For the text-containing cell, return its midpoint in (x, y) coordinate format. 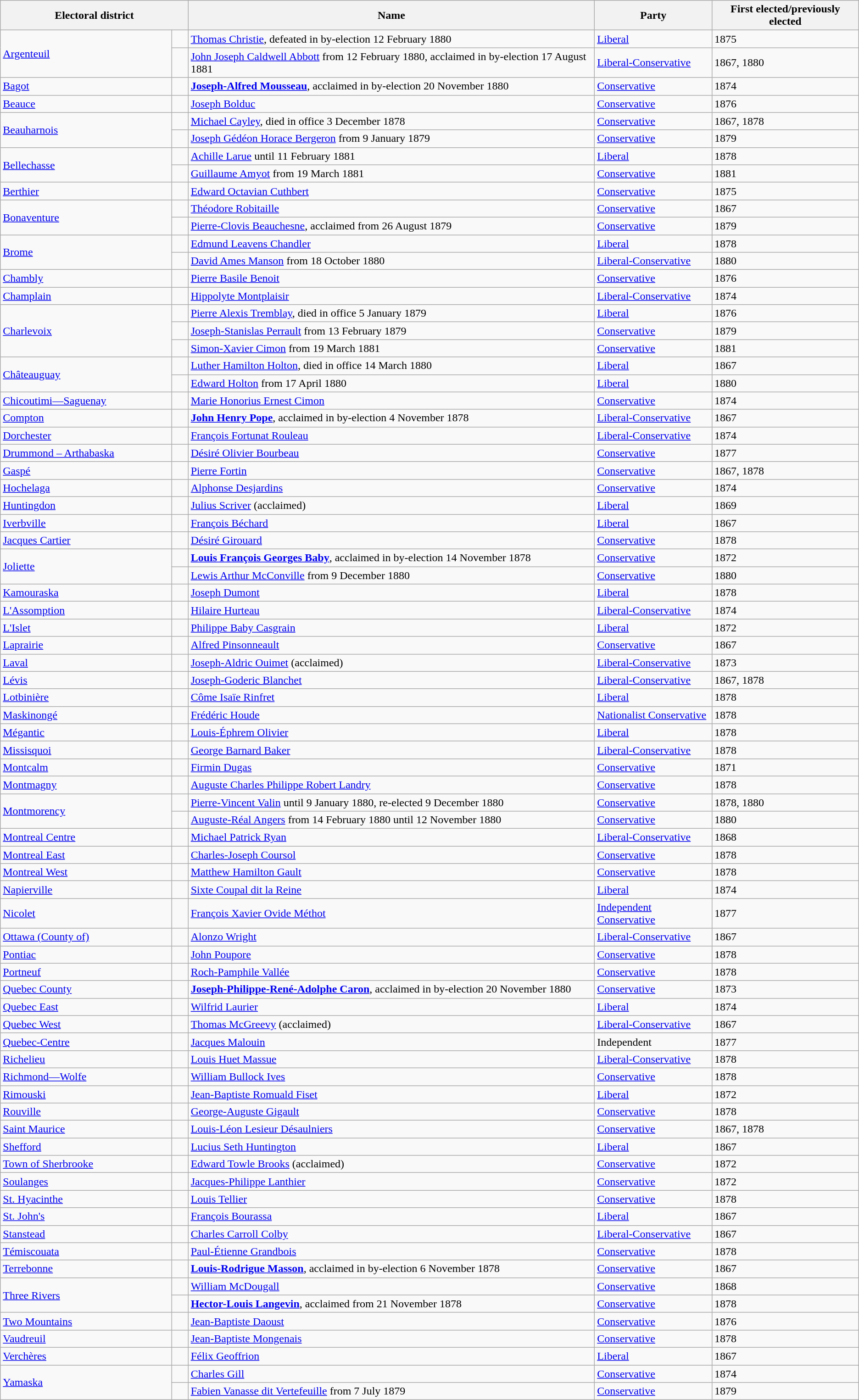
Joseph Dumont (391, 593)
Châteauguay (86, 374)
Joseph Bolduc (391, 104)
Sixte Coupal dit la Reine (391, 890)
Bagot (86, 86)
Quebec East (86, 1007)
Maskinongé (86, 715)
Edward Towle Brooks (acclaimed) (391, 1164)
St. Hyacinthe (86, 1199)
Fabien Vanasse dit Vertefeuille from 7 July 1879 (391, 1391)
Alonzo Wright (391, 937)
Rimouski (86, 1094)
Lotbinière (86, 697)
Bellechasse (86, 165)
Pontiac (86, 954)
William McDougall (391, 1286)
Charlevoix (86, 331)
Louis Tellier (391, 1199)
First elected/previously elected (786, 16)
Bonaventure (86, 217)
Town of Sherbrooke (86, 1164)
1878, 1880 (786, 803)
Julius Scriver (acclaimed) (391, 505)
Montreal East (86, 855)
Paul-Étienne Grandbois (391, 1251)
Richmond—Wolfe (86, 1076)
Joliette (86, 567)
Matthew Hamilton Gault (391, 872)
Hippolyte Montplaisir (391, 296)
Vaudreuil (86, 1339)
Thomas McGreevy (acclaimed) (391, 1024)
Lévis (86, 680)
Kamouraska (86, 593)
Hilaire Hurteau (391, 610)
Mégantic (86, 732)
1869 (786, 505)
Nicolet (86, 913)
Rouville (86, 1112)
Portneuf (86, 972)
Saint Maurice (86, 1129)
Terrebonne (86, 1269)
Achille Larue until 11 February 1881 (391, 156)
Hector-Louis Langevin, acclaimed from 21 November 1878 (391, 1304)
Jean-Baptiste Daoust (391, 1321)
Champlain (86, 296)
Napierville (86, 890)
Joseph Gédéon Horace Bergeron from 9 January 1879 (391, 139)
Joseph-Aldric Ouimet (acclaimed) (391, 663)
Roch-Pamphile Vallée (391, 972)
Michael Patrick Ryan (391, 837)
Yamaska (86, 1382)
Drummond – Arthabaska (86, 453)
Quebec-Centre (86, 1042)
Félix Geoffrion (391, 1356)
Compton (86, 418)
L'Islet (86, 628)
François Fortunat Rouleau (391, 435)
Pierre Fortin (391, 470)
Edward Octavian Cuthbert (391, 191)
Joseph-Philippe-René-Adolphe Caron, acclaimed in by-election 20 November 1880 (391, 989)
Pierre-Vincent Valin until 9 January 1880, re-elected 9 December 1880 (391, 803)
Michael Cayley, died in office 3 December 1878 (391, 121)
François Xavier Ovide Méthot (391, 913)
Luther Hamilton Holton, died in office 14 March 1880 (391, 366)
Chicoutimi—Saguenay (86, 401)
Jean-Baptiste Mongenais (391, 1339)
George Barnard Baker (391, 750)
Témiscouata (86, 1251)
1867, 1880 (786, 62)
Independent (653, 1042)
Shefford (86, 1147)
Jacques Malouin (391, 1042)
Quebec West (86, 1024)
Montreal West (86, 872)
Party (653, 16)
Pierre Basile Benoit (391, 279)
Huntingdon (86, 505)
Gaspé (86, 470)
Wilfrid Laurier (391, 1007)
Côme Isaïe Rinfret (391, 697)
Alphonse Desjardins (391, 488)
Dorchester (86, 435)
Independent Conservative (653, 913)
Simon-Xavier Cimon from 19 March 1881 (391, 348)
Joseph-Goderic Blanchet (391, 680)
Lucius Seth Huntington (391, 1147)
Stanstead (86, 1234)
Montreal Centre (86, 837)
Laprairie (86, 645)
David Ames Manson from 18 October 1880 (391, 261)
François Béchard (391, 523)
Charles Gill (391, 1373)
Laval (86, 663)
Auguste Charles Philippe Robert Landry (391, 785)
Désiré Girouard (391, 541)
Berthier (86, 191)
Firmin Dugas (391, 767)
Nationalist Conservative (653, 715)
Louis Huet Massue (391, 1059)
Brome (86, 252)
Lewis Arthur McConville from 9 December 1880 (391, 575)
Thomas Christie, defeated in by-election 12 February 1880 (391, 39)
Charles-Joseph Coursol (391, 855)
Frédéric Houde (391, 715)
Three Rivers (86, 1295)
Richelieu (86, 1059)
Théodore Robitaille (391, 208)
Verchères (86, 1356)
George-Auguste Gigault (391, 1112)
François Bourassa (391, 1216)
Joseph-Alfred Mousseau, acclaimed in by-election 20 November 1880 (391, 86)
Quebec County (86, 989)
Edmund Leavens Chandler (391, 244)
Edward Holton from 17 April 1880 (391, 383)
Name (391, 16)
Marie Honorius Ernest Cimon (391, 401)
St. John's (86, 1216)
John Henry Pope, acclaimed in by-election 4 November 1878 (391, 418)
William Bullock Ives (391, 1076)
Montmorency (86, 811)
Jean-Baptiste Romuald Fiset (391, 1094)
Pierre-Clovis Beauchesne, acclaimed from 26 August 1879 (391, 226)
Jacques-Philippe Lanthier (391, 1182)
Soulanges (86, 1182)
John Joseph Caldwell Abbott from 12 February 1880, acclaimed in by-election 17 August 1881 (391, 62)
Alfred Pinsonneault (391, 645)
Pierre Alexis Tremblay, died in office 5 January 1879 (391, 313)
Désiré Olivier Bourbeau (391, 453)
Louis-Léon Lesieur Désaulniers (391, 1129)
Electoral district (95, 16)
Iverbville (86, 523)
Jacques Cartier (86, 541)
Beauce (86, 104)
Philippe Baby Casgrain (391, 628)
Joseph-Stanislas Perrault from 13 February 1879 (391, 331)
Hochelaga (86, 488)
Montcalm (86, 767)
Montmagny (86, 785)
Argenteuil (86, 54)
Guillaume Amyot from 19 March 1881 (391, 173)
Ottawa (County of) (86, 937)
1871 (786, 767)
John Poupore (391, 954)
Charles Carroll Colby (391, 1234)
Louis-Rodrigue Masson, acclaimed in by-election 6 November 1878 (391, 1269)
L'Assomption (86, 610)
Louis-Éphrem Olivier (391, 732)
Auguste-Réal Angers from 14 February 1880 until 12 November 1880 (391, 820)
Chambly (86, 279)
Beauharnois (86, 130)
Louis François Georges Baby, acclaimed in by-election 14 November 1878 (391, 558)
Two Mountains (86, 1321)
Missisquoi (86, 750)
